Return [x, y] of the center of cell containing provided text 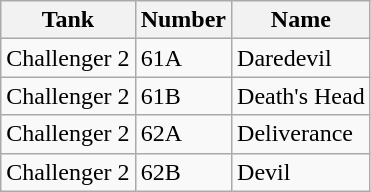
61A [183, 58]
Name [302, 20]
61B [183, 96]
62B [183, 172]
62A [183, 134]
Devil [302, 172]
Daredevil [302, 58]
Number [183, 20]
Death's Head [302, 96]
Tank [68, 20]
Deliverance [302, 134]
